Capture the cell that displays the provided text and extract its (X, Y) central coordinate. 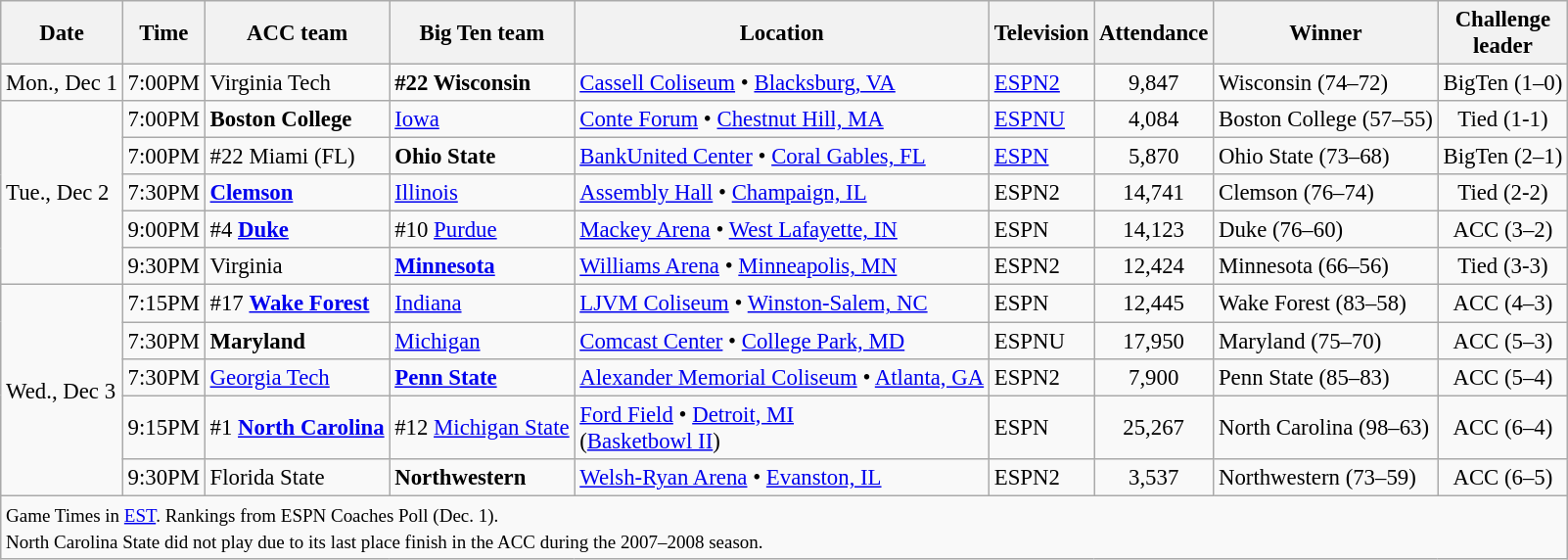
Date (62, 33)
Tue., Dec 2 (62, 193)
Comcast Center • College Park, MD (782, 341)
Duke (76–60) (1326, 230)
Georgia Tech (298, 377)
25,267 (1154, 427)
Mackey Arena • West Lafayette, IN (782, 230)
#10 Purdue (482, 230)
17,950 (1154, 341)
Michigan (482, 341)
Alexander Memorial Coliseum • Atlanta, GA (782, 377)
ACC team (298, 33)
Virginia (298, 267)
9:00PM (163, 230)
12,424 (1154, 267)
Iowa (482, 119)
ACC (3–2) (1502, 230)
Maryland (298, 341)
Boston College (298, 119)
Wed., Dec 3 (62, 390)
Assembly Hall • Champaign, IL (782, 193)
Time (163, 33)
BigTen (2–1) (1502, 157)
North Carolina (98–63) (1326, 427)
Welsh-Ryan Arena • Evanston, IL (782, 477)
Indiana (482, 303)
ACC (5–3) (1502, 341)
Ford Field • Detroit, MI(Basketbowl II) (782, 427)
7,900 (1154, 377)
7:15PM (163, 303)
Boston College (57–55) (1326, 119)
Location (782, 33)
Minnesota (482, 267)
ACC (6–4) (1502, 427)
Wake Forest (83–58) (1326, 303)
3,537 (1154, 477)
Maryland (75–70) (1326, 341)
Ohio State (482, 157)
LJVM Coliseum • Winston-Salem, NC (782, 303)
Big Ten team (482, 33)
Virginia Tech (298, 83)
#22 Miami (FL) (298, 157)
Tied (3-3) (1502, 267)
Penn State (85–83) (1326, 377)
#12 Michigan State (482, 427)
#1 North Carolina (298, 427)
14,741 (1154, 193)
ACC (4–3) (1502, 303)
BigTen (1–0) (1502, 83)
Challengeleader (1502, 33)
Wisconsin (74–72) (1326, 83)
Illinois (482, 193)
12,445 (1154, 303)
#17 Wake Forest (298, 303)
Mon., Dec 1 (62, 83)
Clemson (76–74) (1326, 193)
Tied (2-2) (1502, 193)
Tied (1-1) (1502, 119)
9,847 (1154, 83)
#22 Wisconsin (482, 83)
BankUnited Center • Coral Gables, FL (782, 157)
Conte Forum • Chestnut Hill, MA (782, 119)
Television (1041, 33)
5,870 (1154, 157)
9:15PM (163, 427)
Florida State (298, 477)
4,084 (1154, 119)
ACC (5–4) (1502, 377)
Cassell Coliseum • Blacksburg, VA (782, 83)
Williams Arena • Minneapolis, MN (782, 267)
#4 Duke (298, 230)
Northwestern (73–59) (1326, 477)
ACC (6–5) (1502, 477)
Ohio State (73–68) (1326, 157)
Winner (1326, 33)
14,123 (1154, 230)
Northwestern (482, 477)
Minnesota (66–56) (1326, 267)
Penn State (482, 377)
Clemson (298, 193)
Attendance (1154, 33)
